Capture the cell that displays the provided text and extract its [x, y] central coordinate. 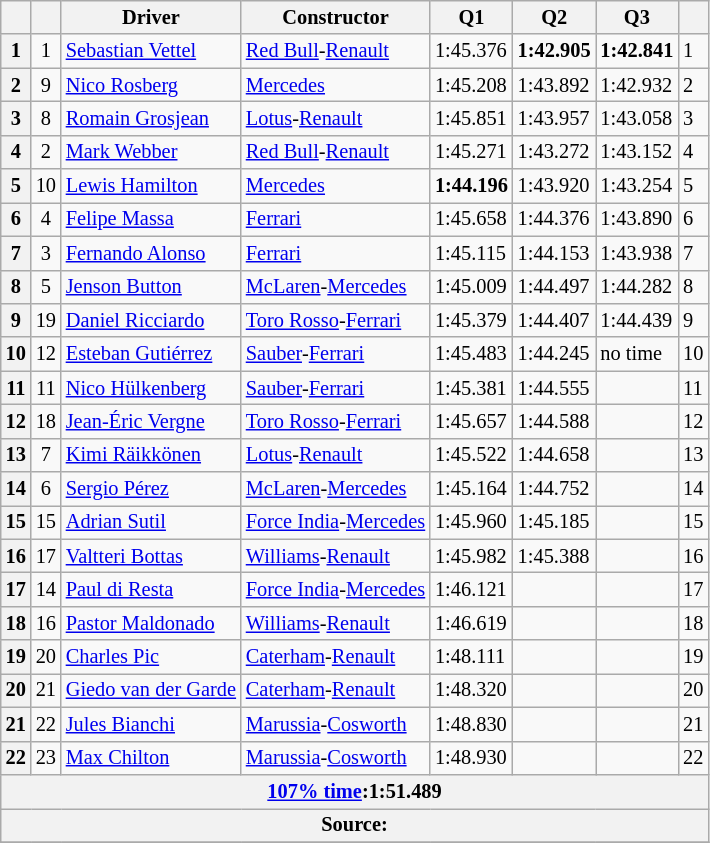
Driver [151, 17]
1:45.379 [472, 320]
1:45.381 [472, 388]
1:46.121 [472, 589]
Nico Rosberg [151, 85]
1:43.920 [554, 186]
1:43.938 [638, 253]
1:45.483 [472, 354]
Valtteri Bottas [151, 556]
1:45.376 [472, 51]
Jean-Éric Vergne [151, 421]
1:48.320 [472, 690]
Sergio Pérez [151, 489]
Adrian Sutil [151, 522]
1:44.407 [554, 320]
1:45.522 [472, 455]
Jules Bianchi [151, 724]
1:45.960 [472, 522]
1:46.619 [472, 623]
1:45.271 [472, 152]
Romain Grosjean [151, 118]
Lewis Hamilton [151, 186]
1:45.009 [472, 287]
Constructor [336, 17]
1:45.658 [472, 219]
1:45.208 [472, 85]
1:43.890 [638, 219]
Nico Hülkenberg [151, 388]
Jenson Button [151, 287]
Charles Pic [151, 657]
1:44.555 [554, 388]
1:45.115 [472, 253]
Daniel Ricciardo [151, 320]
1:45.657 [472, 421]
1:43.957 [554, 118]
107% time:1:51.489 [355, 791]
1:44.376 [554, 219]
1:44.439 [638, 320]
1:43.058 [638, 118]
Kimi Räikkönen [151, 455]
Q2 [554, 17]
1:43.152 [638, 152]
1:42.905 [554, 51]
Felipe Massa [151, 219]
Paul di Resta [151, 589]
1:45.185 [554, 522]
1:43.892 [554, 85]
Giedo van der Garde [151, 690]
1:48.830 [472, 724]
1:48.111 [472, 657]
1:44.245 [554, 354]
Mark Webber [151, 152]
1:45.982 [472, 556]
1:45.164 [472, 489]
1:42.841 [638, 51]
1:44.196 [472, 186]
1:45.388 [554, 556]
1:44.658 [554, 455]
1:48.930 [472, 758]
Source: [355, 825]
Esteban Gutiérrez [151, 354]
Sebastian Vettel [151, 51]
Pastor Maldonado [151, 623]
1:42.932 [638, 85]
1:45.851 [472, 118]
Fernando Alonso [151, 253]
1:44.588 [554, 421]
1:44.282 [638, 287]
1:44.497 [554, 287]
no time [638, 354]
Q3 [638, 17]
1:44.153 [554, 253]
1:43.254 [638, 186]
Q1 [472, 17]
1:44.752 [554, 489]
Max Chilton [151, 758]
23 [46, 758]
1:43.272 [554, 152]
